For the text-containing cell, return its midpoint in [x, y] coordinate format. 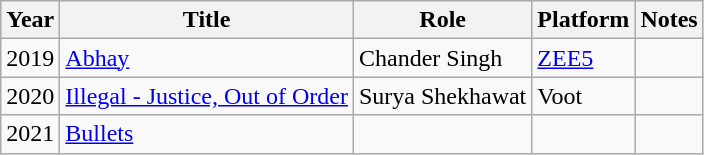
Year [30, 20]
Surya Shekhawat [442, 96]
Platform [584, 20]
ZEE5 [584, 58]
Role [442, 20]
Voot [584, 96]
Chander Singh [442, 58]
Bullets [207, 134]
Notes [669, 20]
2021 [30, 134]
2020 [30, 96]
2019 [30, 58]
Illegal - Justice, Out of Order [207, 96]
Abhay [207, 58]
Title [207, 20]
